Return [X, Y] of the center of cell containing provided text 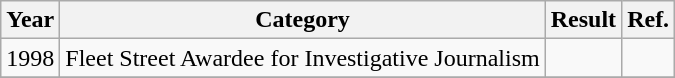
Category [302, 20]
1998 [30, 58]
Year [30, 20]
Ref. [648, 20]
Result [583, 20]
Fleet Street Awardee for Investigative Journalism [302, 58]
